Capture the cell that displays the provided text and extract its (X, Y) central coordinate. 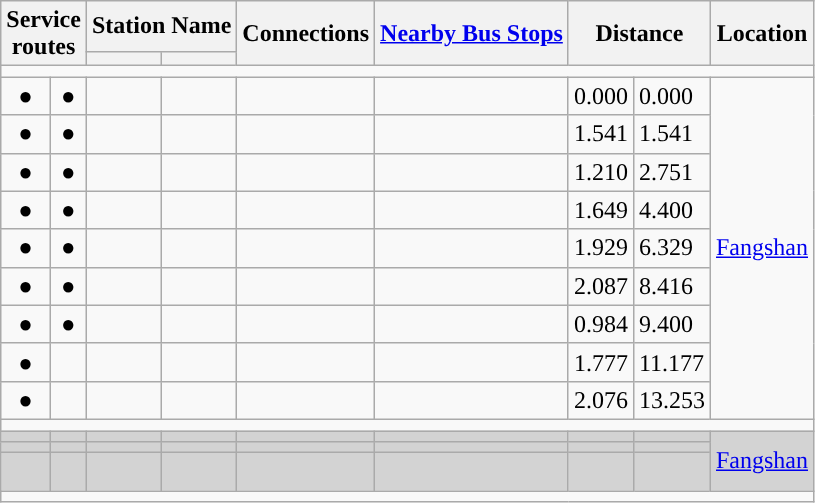
1.210 (600, 172)
Connections (306, 34)
2.087 (600, 286)
Station Name (161, 26)
6.329 (672, 248)
8.416 (672, 286)
0.984 (600, 324)
Nearby Bus Stops (472, 34)
Location (762, 34)
11.177 (672, 362)
1.649 (600, 210)
4.400 (672, 210)
Serviceroutes (44, 34)
9.400 (672, 324)
13.253 (672, 400)
2.076 (600, 400)
1.777 (600, 362)
1.929 (600, 248)
2.751 (672, 172)
Distance (639, 34)
